Output the (X, Y) coordinate of the center of the cell containing the given text.  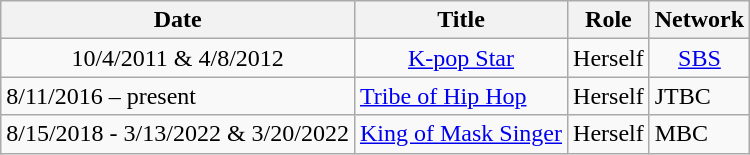
JTBC (699, 96)
Network (699, 20)
MBC (699, 134)
8/11/2016 – present (178, 96)
King of Mask Singer (460, 134)
Role (609, 20)
Date (178, 20)
10/4/2011 & 4/8/2012 (178, 58)
SBS (699, 58)
Title (460, 20)
8/15/2018 - 3/13/2022 & 3/20/2022 (178, 134)
K-pop Star (460, 58)
Tribe of Hip Hop (460, 96)
